From the cell containing the given text, extract its center point as (X, Y) coordinate. 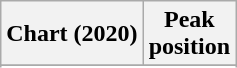
Peakposition (189, 34)
Chart (2020) (72, 34)
